Pinpoint the cell where the given text exists, returning its (X, Y) midpoint coordinate. 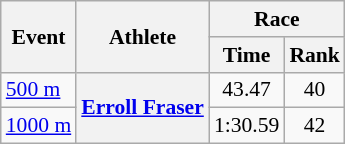
42 (314, 126)
1:30.59 (246, 126)
1000 m (38, 126)
Time (246, 55)
43.47 (246, 90)
Race (277, 19)
40 (314, 90)
Erroll Fraser (142, 108)
Event (38, 36)
Athlete (142, 36)
Rank (314, 55)
500 m (38, 90)
